Return (X, Y) of the center of cell containing provided text 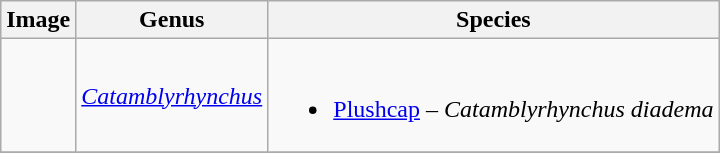
Species (494, 20)
Genus (172, 20)
Plushcap – Catamblyrhynchus diadema (494, 96)
Image (38, 20)
Catamblyrhynchus (172, 96)
